From the cell containing the given text, extract its center point as [x, y] coordinate. 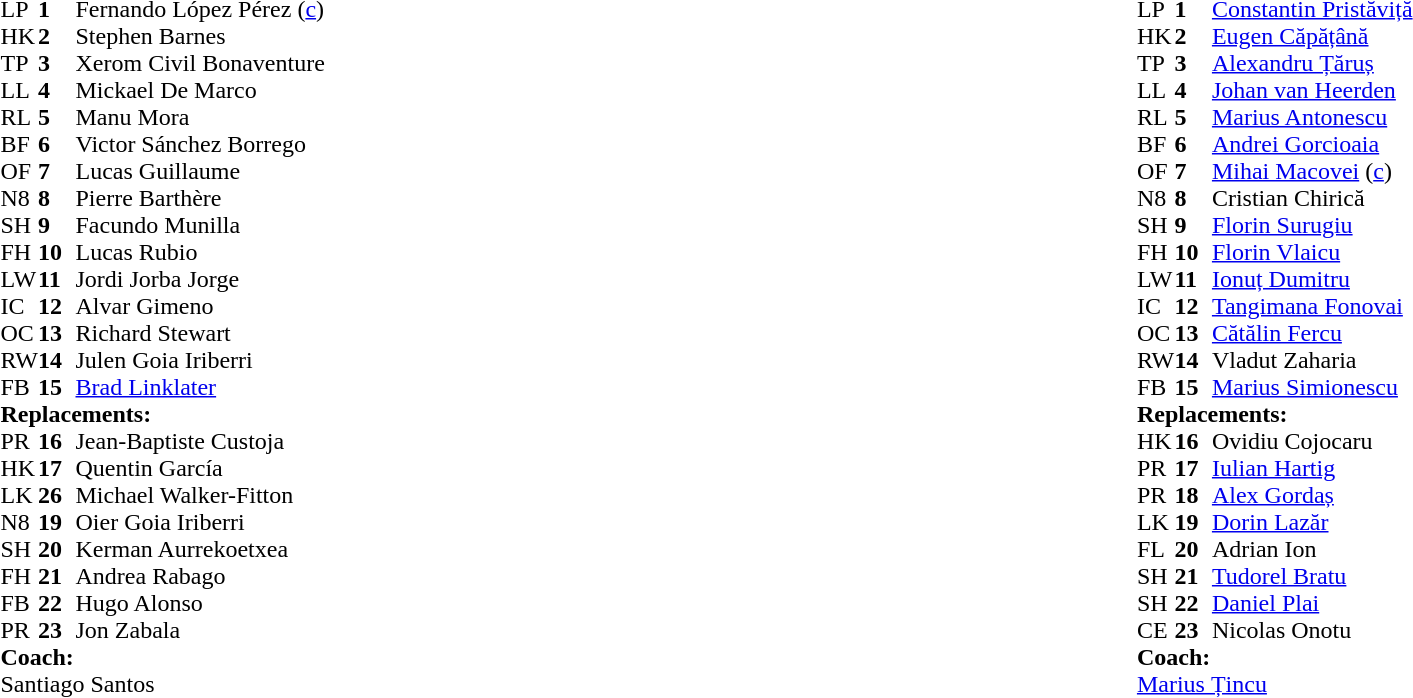
Eugen Căpățână [1312, 36]
Victor Sánchez Borrego [200, 144]
Ionuț Dumitru [1312, 280]
Mihai Macovei (c) [1312, 172]
Alexandru Țăruș [1312, 64]
Daniel Plai [1312, 604]
Adrian Ion [1312, 550]
Tangimana Fonovai [1312, 306]
FL [1156, 550]
Lucas Rubio [200, 252]
Johan van Heerden [1312, 90]
Santiago Santos [162, 684]
Florin Vlaicu [1312, 252]
18 [1193, 496]
Marius Simionescu [1312, 388]
Marius Antonescu [1312, 118]
Jean-Baptiste Custoja [200, 442]
Julen Goia Iriberri [200, 360]
Hugo Alonso [200, 604]
Vladut Zaharia [1312, 360]
Ovidiu Cojocaru [1312, 442]
Xerom Civil Bonaventure [200, 64]
Richard Stewart [200, 334]
Cristian Chirică [1312, 198]
Michael Walker-Fitton [200, 496]
26 [57, 496]
Andrei Gorcioaia [1312, 144]
Andrea Rabago [200, 576]
Oier Goia Iriberri [200, 522]
Mickael De Marco [200, 90]
Brad Linklater [200, 388]
Alvar Gimeno [200, 306]
Iulian Hartig [1312, 468]
Pierre Barthère [200, 198]
Manu Mora [200, 118]
Dorin Lazăr [1312, 522]
Marius Țincu [1275, 684]
Jordi Jorba Jorge [200, 280]
Florin Surugiu [1312, 226]
CE [1156, 630]
Kerman Aurrekoetxea [200, 550]
Jon Zabala [200, 630]
Nicolas Onotu [1312, 630]
Facundo Munilla [200, 226]
Quentin García [200, 468]
Tudorel Bratu [1312, 576]
Lucas Guillaume [200, 172]
Alex Gordaș [1312, 496]
Stephen Barnes [200, 36]
Cătălin Fercu [1312, 334]
